Return the (x, y) coordinate for the center point of the cell that contains the specified text.  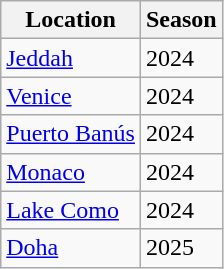
Doha (71, 248)
Jeddah (71, 58)
Monaco (71, 172)
Venice (71, 96)
Lake Como (71, 210)
Season (181, 20)
Location (71, 20)
Puerto Banús (71, 134)
2025 (181, 248)
